Extract the (x, y) coordinate from the center of the cell holding the provided text.  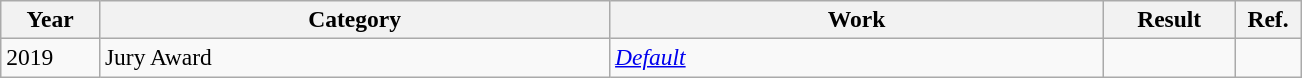
Result (1169, 19)
Ref. (1268, 19)
Category (354, 19)
Year (50, 19)
Work (857, 19)
Jury Award (354, 57)
2019 (50, 57)
Default (857, 57)
